Extract the [x, y] coordinate from the center of the cell holding the provided text.  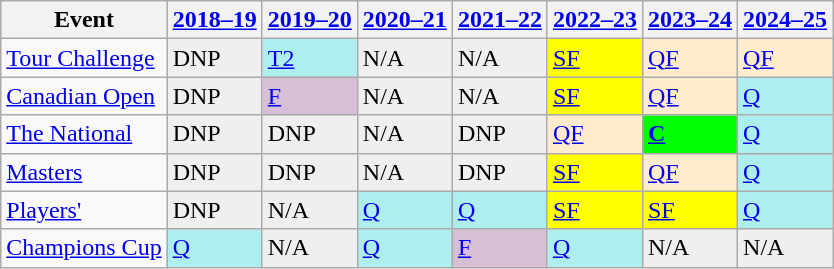
2023–24 [690, 20]
Players' [84, 210]
Champions Cup [84, 248]
T2 [310, 58]
Masters [84, 172]
The National [84, 134]
Event [84, 20]
C [690, 134]
2024–25 [786, 20]
Canadian Open [84, 96]
2018–19 [214, 20]
Tour Challenge [84, 58]
2021–22 [500, 20]
2022–23 [594, 20]
2019–20 [310, 20]
2020–21 [404, 20]
